Search for the cell housing the specified text and yield its [X, Y] center coordinate. 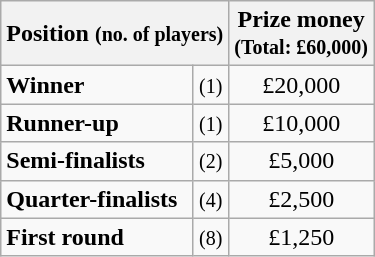
First round [97, 237]
Quarter-finalists [97, 199]
Prize money(Total: £60,000) [302, 34]
£1,250 [302, 237]
Winner [97, 85]
£10,000 [302, 123]
Runner-up [97, 123]
(2) [211, 161]
(8) [211, 237]
Semi-finalists [97, 161]
£20,000 [302, 85]
£2,500 [302, 199]
(4) [211, 199]
Position (no. of players) [115, 34]
£5,000 [302, 161]
